Return [X, Y] of the center of cell containing provided text 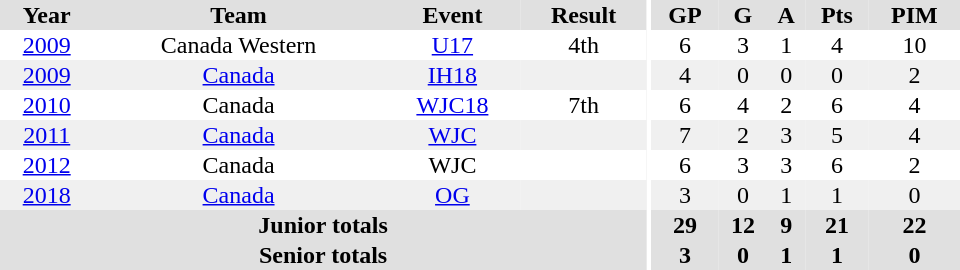
9 [786, 225]
2012 [46, 165]
2011 [46, 135]
5 [837, 135]
7 [686, 135]
U17 [452, 45]
21 [837, 225]
Team [238, 15]
IH18 [452, 75]
4th [584, 45]
Canada Western [238, 45]
Junior totals [323, 225]
A [786, 15]
Result [584, 15]
G [742, 15]
PIM [914, 15]
OG [452, 195]
Year [46, 15]
GP [686, 15]
2010 [46, 105]
22 [914, 225]
Pts [837, 15]
12 [742, 225]
29 [686, 225]
Event [452, 15]
Senior totals [323, 255]
7th [584, 105]
2018 [46, 195]
10 [914, 45]
WJC18 [452, 105]
